Provide the [X, Y] coordinate of the cell's center where the given text is located.  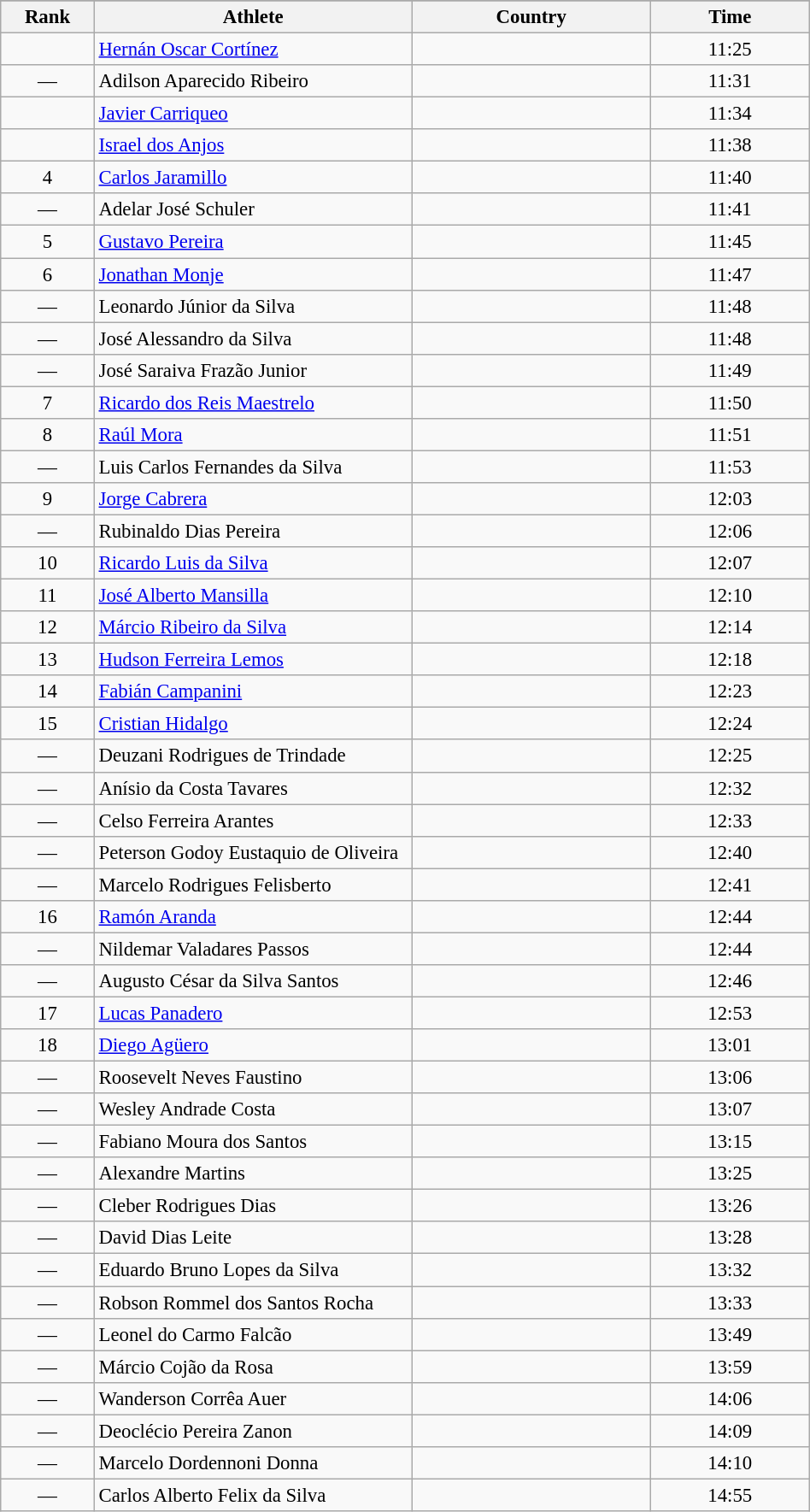
13 [48, 660]
12:32 [730, 788]
6 [48, 274]
Fabiano Moura dos Santos [253, 1142]
13:25 [730, 1174]
Leonel do Carmo Falcão [253, 1334]
José Alessandro da Silva [253, 338]
10 [48, 563]
18 [48, 1045]
12:14 [730, 627]
12:03 [730, 499]
14:10 [730, 1463]
Adilson Aparecido Ribeiro [253, 81]
16 [48, 917]
Rank [48, 17]
12 [48, 627]
14:55 [730, 1495]
11:34 [730, 114]
12:23 [730, 691]
José Alberto Mansilla [253, 596]
11:53 [730, 467]
Hudson Ferreira Lemos [253, 660]
12:24 [730, 724]
Anísio da Costa Tavares [253, 788]
11 [48, 596]
14 [48, 691]
11:40 [730, 178]
Leonardo Júnior da Silva [253, 306]
13:06 [730, 1078]
13:49 [730, 1334]
11:31 [730, 81]
Márcio Cojão da Rosa [253, 1367]
José Saraiva Frazão Junior [253, 370]
17 [48, 1013]
11:45 [730, 242]
Jonathan Monje [253, 274]
11:49 [730, 370]
Athlete [253, 17]
Nildemar Valadares Passos [253, 949]
Roosevelt Neves Faustino [253, 1078]
Robson Rommel dos Santos Rocha [253, 1303]
12:41 [730, 885]
12:53 [730, 1013]
11:51 [730, 435]
Alexandre Martins [253, 1174]
14:06 [730, 1398]
Márcio Ribeiro da Silva [253, 627]
13:15 [730, 1142]
Marcelo Dordennoni Donna [253, 1463]
Gustavo Pereira [253, 242]
11:47 [730, 274]
Ricardo Luis da Silva [253, 563]
Carlos Alberto Felix da Silva [253, 1495]
7 [48, 403]
11:50 [730, 403]
13:33 [730, 1303]
13:01 [730, 1045]
5 [48, 242]
Augusto César da Silva Santos [253, 981]
Ricardo dos Reis Maestrelo [253, 403]
14:09 [730, 1431]
Fabián Campanini [253, 691]
Wanderson Corrêa Auer [253, 1398]
Javier Carriqueo [253, 114]
12:07 [730, 563]
12:33 [730, 821]
Israel dos Anjos [253, 145]
12:46 [730, 981]
Hernán Oscar Cortínez [253, 50]
12:06 [730, 531]
Luis Carlos Fernandes da Silva [253, 467]
Jorge Cabrera [253, 499]
Carlos Jaramillo [253, 178]
4 [48, 178]
Time [730, 17]
Wesley Andrade Costa [253, 1109]
Adelar José Schuler [253, 209]
Cleber Rodrigues Dias [253, 1206]
15 [48, 724]
13:28 [730, 1238]
13:26 [730, 1206]
11:38 [730, 145]
Marcelo Rodrigues Felisberto [253, 885]
12:18 [730, 660]
Eduardo Bruno Lopes da Silva [253, 1270]
11:41 [730, 209]
David Dias Leite [253, 1238]
13:07 [730, 1109]
Lucas Panadero [253, 1013]
Ramón Aranda [253, 917]
9 [48, 499]
Peterson Godoy Eustaquio de Oliveira [253, 852]
8 [48, 435]
Rubinaldo Dias Pereira [253, 531]
Raúl Mora [253, 435]
Deuzani Rodrigues de Trindade [253, 756]
Deoclécio Pereira Zanon [253, 1431]
Country [531, 17]
13:59 [730, 1367]
12:10 [730, 596]
12:40 [730, 852]
Celso Ferreira Arantes [253, 821]
11:25 [730, 50]
13:32 [730, 1270]
Diego Agüero [253, 1045]
12:25 [730, 756]
Cristian Hidalgo [253, 724]
